Scan for the cell matching the given text and deliver its [x, y] coordinate at center. 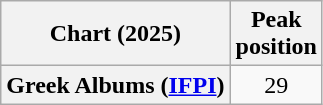
Greek Albums (IFPI) [116, 85]
Chart (2025) [116, 34]
Peakposition [276, 34]
29 [276, 85]
